For the text-containing cell, return its midpoint in (x, y) coordinate format. 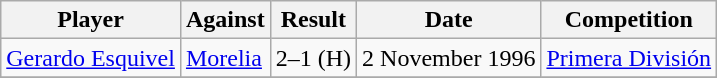
Date (449, 20)
Gerardo Esquivel (91, 58)
Primera División (629, 58)
2–1 (H) (313, 58)
Morelia (225, 58)
Player (91, 20)
Against (225, 20)
Competition (629, 20)
Result (313, 20)
2 November 1996 (449, 58)
